Return [x, y] of the center of cell containing provided text 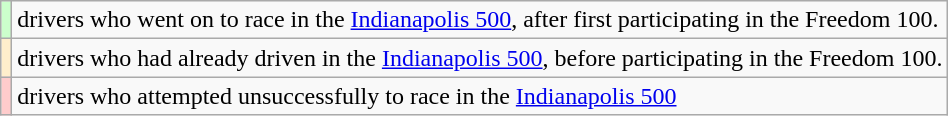
drivers who had already driven in the Indianapolis 500, before participating in the Freedom 100. [480, 58]
drivers who attempted unsuccessfully to race in the Indianapolis 500 [480, 96]
drivers who went on to race in the Indianapolis 500, after first participating in the Freedom 100. [480, 20]
